Provide the [x, y] coordinate of the cell's center where the given text is located.  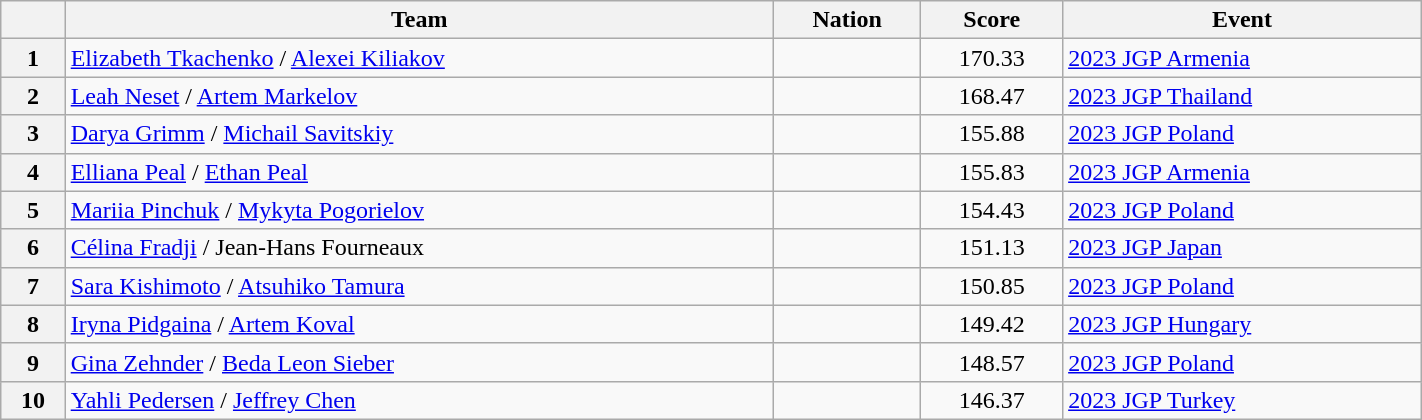
1 [33, 58]
146.37 [992, 400]
155.88 [992, 134]
Iryna Pidgaina / Artem Koval [419, 324]
Score [992, 20]
Gina Zehnder / Beda Leon Sieber [419, 362]
Yahli Pedersen / Jeffrey Chen [419, 400]
2023 JGP Thailand [1242, 96]
148.57 [992, 362]
Elliana Peal / Ethan Peal [419, 172]
151.13 [992, 248]
8 [33, 324]
150.85 [992, 286]
6 [33, 248]
2 [33, 96]
149.42 [992, 324]
154.43 [992, 210]
3 [33, 134]
5 [33, 210]
Team [419, 20]
Sara Kishimoto / Atsuhiko Tamura [419, 286]
168.47 [992, 96]
2023 JGP Turkey [1242, 400]
9 [33, 362]
7 [33, 286]
170.33 [992, 58]
Nation [847, 20]
Darya Grimm / Michail Savitskiy [419, 134]
2023 JGP Japan [1242, 248]
Event [1242, 20]
2023 JGP Hungary [1242, 324]
Célina Fradji / Jean-Hans Fourneaux [419, 248]
155.83 [992, 172]
Mariia Pinchuk / Mykyta Pogorielov [419, 210]
Elizabeth Tkachenko / Alexei Kiliakov [419, 58]
4 [33, 172]
Leah Neset / Artem Markelov [419, 96]
10 [33, 400]
